Find where the given text appears and provide that cell's center as [x, y] coordinate. 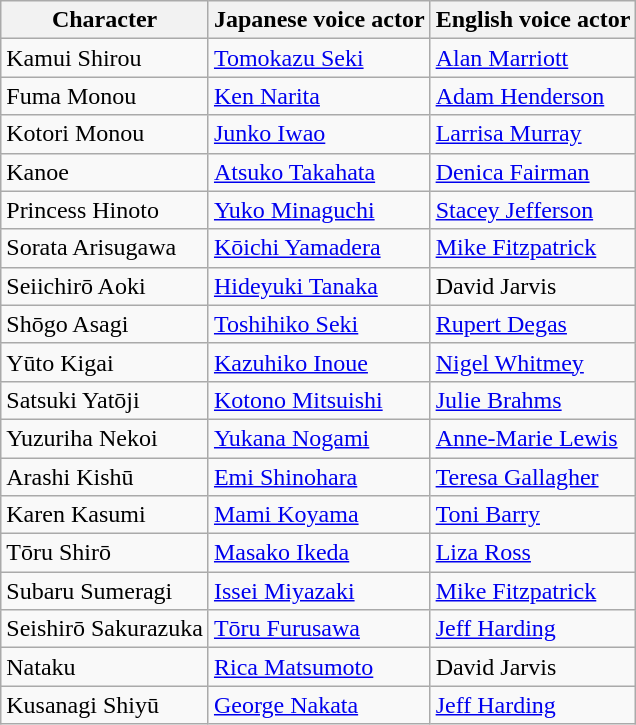
Adam Henderson [533, 96]
Nataku [105, 667]
Julie Brahms [533, 400]
Yuzuriha Nekoi [105, 438]
Japanese voice actor [319, 20]
Atsuko Takahata [319, 172]
Karen Kasumi [105, 515]
Kusanagi Shiyū [105, 705]
Ken Narita [319, 96]
English voice actor [533, 20]
Toni Barry [533, 515]
Toshihiko Seki [319, 324]
Stacey Jefferson [533, 210]
Mami Koyama [319, 515]
Yūto Kigai [105, 362]
Emi Shinohara [319, 477]
Sorata Arisugawa [105, 248]
Yukana Nogami [319, 438]
Kazuhiko Inoue [319, 362]
Seiichirō Aoki [105, 286]
Tōru Shirō [105, 553]
George Nakata [319, 705]
Seishirō Sakurazuka [105, 629]
Kotono Mitsuishi [319, 400]
Fuma Monou [105, 96]
Character [105, 20]
Nigel Whitmey [533, 362]
Junko Iwao [319, 134]
Yuko Minaguchi [319, 210]
Rupert Degas [533, 324]
Anne-Marie Lewis [533, 438]
Teresa Gallagher [533, 477]
Kamui Shirou [105, 58]
Subaru Sumeragi [105, 591]
Tomokazu Seki [319, 58]
Shōgo Asagi [105, 324]
Kōichi Yamadera [319, 248]
Larrisa Murray [533, 134]
Hideyuki Tanaka [319, 286]
Kotori Monou [105, 134]
Masako Ikeda [319, 553]
Princess Hinoto [105, 210]
Alan Marriott [533, 58]
Issei Miyazaki [319, 591]
Tōru Furusawa [319, 629]
Satsuki Yatōji [105, 400]
Liza Ross [533, 553]
Kanoe [105, 172]
Denica Fairman [533, 172]
Arashi Kishū [105, 477]
Rica Matsumoto [319, 667]
